Return [X, Y] of the center of cell containing provided text 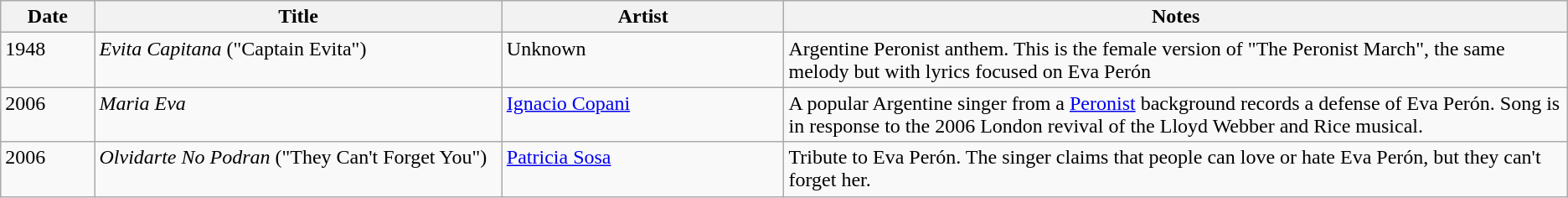
Patricia Sosa [643, 169]
1948 [48, 60]
Maria Eva [298, 114]
Notes [1176, 17]
Title [298, 17]
Date [48, 17]
Unknown [643, 60]
Artist [643, 17]
Tribute to Eva Perón. The singer claims that people can love or hate Eva Perón, but they can't forget her. [1176, 169]
Argentine Peronist anthem. This is the female version of "The Peronist March", the same melody but with lyrics focused on Eva Perón [1176, 60]
Evita Capitana ("Captain Evita") [298, 60]
Olvidarte No Podran ("They Can't Forget You") [298, 169]
Ignacio Copani [643, 114]
